Capture the cell that displays the provided text and extract its (X, Y) central coordinate. 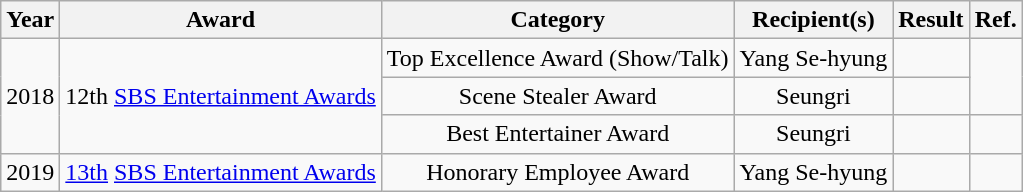
Top Excellence Award (Show/Talk) (558, 58)
Ref. (996, 20)
Honorary Employee Award (558, 172)
12th SBS Entertainment Awards (221, 96)
Result (931, 20)
Scene Stealer Award (558, 96)
Award (221, 20)
13th SBS Entertainment Awards (221, 172)
2019 (30, 172)
Category (558, 20)
2018 (30, 96)
Recipient(s) (814, 20)
Best Entertainer Award (558, 134)
Year (30, 20)
